Search for the cell housing the specified text and yield its (x, y) center coordinate. 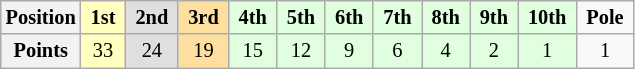
3rd (203, 17)
4th (253, 17)
12 (301, 51)
5th (301, 17)
Position (41, 17)
19 (203, 51)
Points (41, 51)
33 (104, 51)
6th (349, 17)
Pole (604, 17)
24 (152, 51)
10th (547, 17)
4 (446, 51)
1st (104, 17)
9th (494, 17)
6 (397, 51)
2nd (152, 17)
2 (494, 51)
7th (397, 17)
15 (253, 51)
8th (446, 17)
9 (349, 51)
